Extract the (x, y) coordinate from the center of the cell holding the provided text.  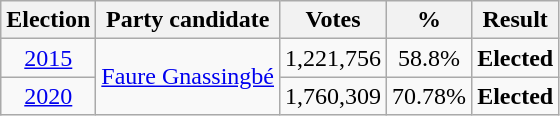
Election (48, 20)
Votes (334, 20)
Faure Gnassingbé (188, 77)
70.78% (430, 96)
Result (516, 20)
% (430, 20)
Party candidate (188, 20)
2015 (48, 58)
1,760,309 (334, 96)
2020 (48, 96)
1,221,756 (334, 58)
58.8% (430, 58)
